Detect which cell encompasses the target text, then output its (X, Y) center coordinate. 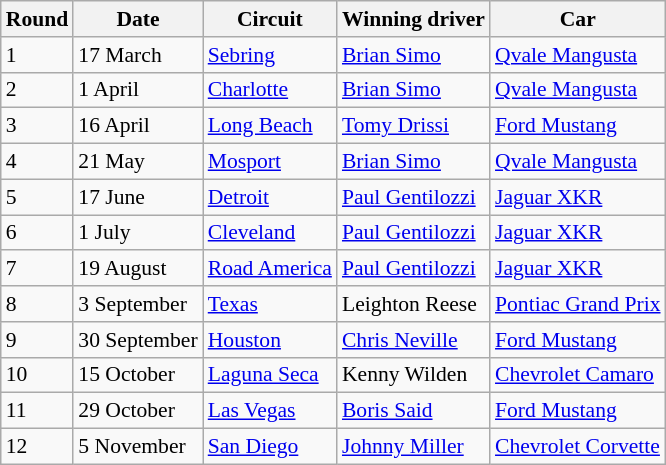
Winning driver (414, 19)
Pontiac Grand Prix (578, 304)
Boris Said (414, 411)
1 April (138, 90)
Sebring (270, 55)
10 (38, 375)
30 September (138, 340)
17 June (138, 197)
Mosport (270, 162)
Texas (270, 304)
7 (38, 269)
Detroit (270, 197)
Laguna Seca (270, 375)
12 (38, 447)
21 May (138, 162)
Long Beach (270, 126)
Tomy Drissi (414, 126)
1 July (138, 233)
Chevrolet Corvette (578, 447)
15 October (138, 375)
Leighton Reese (414, 304)
2 (38, 90)
Chevrolet Camaro (578, 375)
5 (38, 197)
Round (38, 19)
Kenny Wilden (414, 375)
Houston (270, 340)
8 (38, 304)
3 (38, 126)
16 April (138, 126)
9 (38, 340)
Charlotte (270, 90)
San Diego (270, 447)
Circuit (270, 19)
19 August (138, 269)
17 March (138, 55)
Road America (270, 269)
5 November (138, 447)
3 September (138, 304)
Date (138, 19)
4 (38, 162)
6 (38, 233)
Las Vegas (270, 411)
Car (578, 19)
Chris Neville (414, 340)
29 October (138, 411)
Cleveland (270, 233)
Johnny Miller (414, 447)
1 (38, 55)
11 (38, 411)
